Identify which cell holds the provided text, then report its (x, y) central coordinate. 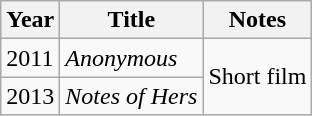
2011 (30, 58)
2013 (30, 96)
Notes of Hers (132, 96)
Anonymous (132, 58)
Notes (258, 20)
Short film (258, 77)
Year (30, 20)
Title (132, 20)
